Find where the given text appears and provide that cell's center as [x, y] coordinate. 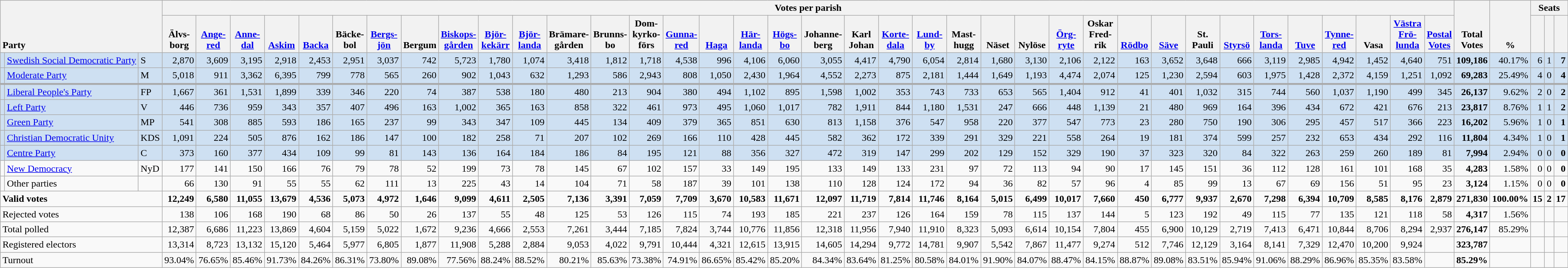
446 [179, 107]
85.42% [750, 260]
223 [1440, 122]
116 [1440, 138]
895 [785, 91]
2,505 [530, 199]
2,719 [1237, 229]
875 [896, 76]
Votes per parish [808, 8]
Mast- hugg [964, 34]
733 [964, 91]
263 [1305, 153]
12,387 [179, 229]
4,317 [1472, 214]
86 [350, 214]
192 [1202, 214]
1,667 [179, 91]
457 [1339, 122]
5,015 [998, 199]
10,776 [750, 229]
Christian Democratic Unity [71, 138]
41 [1134, 91]
6,394 [1305, 199]
1,193 [1032, 76]
88.24% [495, 260]
141 [214, 168]
112 [1271, 168]
Swedish Social Democratic Party [71, 60]
1,032 [1202, 91]
1,251 [1408, 76]
379 [681, 122]
12,249 [179, 199]
Anne- dal [247, 34]
10,129 [1202, 229]
88.52% [530, 260]
Green Party [71, 122]
2,870 [179, 60]
742 [420, 60]
156 [1339, 183]
8,176 [1408, 199]
8.76% [1510, 107]
9,053 [569, 245]
494 [717, 91]
3,362 [247, 76]
Centre Party [71, 153]
73.38% [646, 260]
4,972 [384, 199]
1,649 [998, 76]
Karl Johan [861, 34]
68 [315, 214]
7,261 [569, 229]
Bergum [420, 34]
902 [458, 76]
4,159 [1373, 76]
4,283 [1472, 168]
11,223 [247, 229]
560 [1305, 91]
2,918 [282, 60]
St. Pauli [1202, 34]
6,060 [785, 60]
9,791 [646, 245]
72 [998, 168]
Björ- kekärr [495, 34]
6,054 [929, 60]
2,937 [1440, 229]
499 [1408, 91]
1,877 [420, 245]
Haga [717, 34]
14,781 [929, 245]
Älvs- borg [179, 34]
129 [998, 153]
Här- landa [750, 34]
88.87% [1134, 260]
1,043 [495, 76]
40.17% [1510, 60]
12,129 [1202, 245]
6,580 [214, 199]
82 [1032, 183]
292 [1408, 138]
11,477 [1066, 245]
2,985 [1305, 60]
773 [1100, 122]
366 [1408, 122]
33 [717, 168]
88.29% [1305, 260]
5,542 [998, 245]
455 [1134, 229]
3,124 [1472, 183]
3,652 [1169, 60]
Styrsö [1237, 34]
118 [1408, 214]
86.65% [717, 260]
376 [896, 122]
541 [179, 122]
1,975 [1271, 76]
77 [1305, 214]
632 [530, 76]
6,900 [1169, 229]
1.58% [1510, 168]
180 [530, 91]
5,093 [998, 229]
3,130 [1032, 60]
5,464 [315, 245]
2,594 [1202, 76]
750 [1202, 122]
6,471 [1305, 229]
199 [458, 168]
904 [646, 91]
4,417 [861, 60]
1,060 [750, 107]
9,274 [1100, 245]
1,404 [1066, 91]
113 [1032, 168]
Other parties [71, 183]
85.94% [1237, 260]
844 [896, 107]
1,139 [1100, 107]
5,977 [350, 245]
280 [1169, 122]
77.56% [458, 260]
4,536 [315, 199]
224 [214, 138]
85.63% [610, 260]
1,680 [998, 60]
85.20% [785, 260]
7,824 [681, 229]
Total polled [81, 229]
104 [569, 183]
2.94% [1510, 153]
496 [384, 107]
8,585 [1373, 199]
7,804 [1100, 229]
512 [1134, 245]
100.00% [1510, 199]
1.56% [1510, 214]
1,158 [861, 122]
851 [750, 122]
6,499 [1032, 199]
Brunns- bo [610, 34]
49 [1237, 214]
76 [315, 168]
52 [420, 168]
62 [350, 183]
10,444 [681, 245]
374 [1202, 138]
Tynne- red [1339, 34]
2,670 [1237, 199]
7,867 [1032, 245]
14,605 [823, 245]
79 [350, 168]
KDS [150, 138]
Ange- red [214, 34]
996 [717, 60]
187 [681, 183]
973 [681, 107]
813 [823, 122]
4,640 [1408, 60]
1,180 [929, 107]
225 [458, 183]
124 [896, 183]
4,474 [1066, 76]
308 [214, 122]
409 [646, 122]
306 [1271, 122]
86.31% [350, 260]
100 [420, 138]
593 [282, 122]
80.58% [929, 260]
91 [247, 183]
86.96% [1339, 260]
13,132 [247, 245]
1,428 [1305, 76]
7,814 [896, 199]
743 [929, 91]
7,994 [1472, 153]
676 [1408, 107]
73.80% [384, 260]
2,453 [315, 60]
Turnout [81, 260]
315 [1237, 91]
80.21% [569, 260]
538 [495, 91]
83.51% [1202, 260]
3,391 [610, 199]
136 [458, 153]
184 [530, 153]
2,814 [964, 60]
2,273 [861, 76]
7,709 [681, 199]
327 [785, 153]
4,321 [717, 245]
558 [1066, 138]
778 [350, 76]
10,154 [1066, 229]
751 [1440, 60]
150 [247, 168]
1,230 [1169, 76]
New Democracy [71, 168]
Bäcke- bol [350, 34]
4,552 [823, 76]
4,790 [896, 60]
4,022 [610, 245]
3,670 [717, 199]
91.90% [998, 260]
959 [247, 107]
135 [1339, 214]
25.49% [1510, 76]
1,452 [1373, 60]
160 [214, 153]
2,074 [1100, 76]
10,709 [1339, 199]
Moderate Party [71, 76]
106 [214, 214]
231 [929, 168]
Seats [1549, 8]
11,746 [929, 199]
1,102 [750, 91]
1,672 [420, 229]
672 [1339, 107]
C [150, 153]
396 [1271, 107]
12,470 [1339, 245]
6,805 [384, 245]
161 [1339, 168]
83.58% [1408, 260]
5,288 [495, 245]
Örg- ryte [1066, 34]
14 [530, 183]
50 [384, 214]
11,856 [785, 229]
247 [998, 107]
1,899 [282, 91]
276,147 [1472, 229]
7,136 [569, 199]
799 [315, 76]
134 [610, 122]
12,615 [750, 245]
1,911 [861, 107]
Lund- by [929, 34]
91.06% [1271, 260]
353 [896, 91]
7,059 [646, 199]
428 [750, 138]
Näset [998, 34]
2,122 [1100, 60]
26 [420, 214]
782 [823, 107]
Backa [315, 34]
858 [569, 107]
1,017 [785, 107]
19 [1134, 138]
5,159 [350, 229]
361 [214, 91]
97 [964, 168]
1,091 [179, 138]
FP [150, 91]
8,706 [1373, 229]
% [1510, 26]
13,915 [785, 245]
11,055 [247, 199]
152 [1032, 153]
MP [150, 122]
2,181 [929, 76]
10,583 [750, 199]
165 [350, 122]
159 [964, 214]
9,937 [1202, 199]
7,940 [896, 229]
8,164 [964, 199]
2,884 [530, 245]
182 [458, 138]
450 [1134, 199]
Gunna- red [681, 34]
582 [823, 138]
1,964 [785, 76]
3,195 [247, 60]
6,777 [1169, 199]
9,907 [964, 245]
320 [1202, 153]
5.96% [1510, 122]
15 [1537, 199]
347 [495, 122]
85.35% [1373, 260]
9,099 [458, 199]
1,444 [964, 76]
373 [179, 153]
35 [1440, 168]
736 [214, 107]
73 [495, 168]
21 [1134, 107]
193 [750, 214]
8,294 [1408, 229]
7 [1561, 60]
2,879 [1440, 199]
421 [1373, 107]
NyD [150, 168]
13,314 [179, 245]
744 [1271, 91]
4,666 [495, 229]
586 [610, 76]
357 [315, 107]
Rödbo [1134, 34]
472 [823, 153]
13,869 [282, 229]
10,017 [1066, 199]
Dom- kyrko- förs [646, 34]
407 [350, 107]
258 [495, 138]
4.34% [1510, 138]
264 [1100, 138]
Left Party [71, 107]
2,951 [350, 60]
37 [1134, 153]
130 [214, 183]
1,598 [823, 91]
12,318 [823, 229]
88.47% [1066, 260]
387 [458, 91]
257 [1271, 138]
3,744 [717, 229]
6,395 [282, 76]
53 [610, 214]
88 [717, 153]
157 [681, 168]
Valid votes [81, 199]
66 [179, 183]
1,293 [569, 76]
Total Votes [1472, 26]
Vasa [1373, 34]
Bergs- jön [384, 34]
93.04% [179, 260]
81.25% [896, 260]
2,106 [1066, 60]
319 [861, 153]
Korte- dala [896, 34]
3,037 [384, 60]
111 [384, 183]
11,956 [861, 229]
83.64% [861, 260]
Säve [1169, 34]
3,119 [1271, 60]
1,780 [495, 60]
11,910 [929, 229]
39 [717, 183]
5,022 [384, 229]
69 [1305, 183]
Rejected votes [81, 214]
5,018 [179, 76]
911 [214, 76]
380 [681, 91]
23,817 [1472, 107]
5,073 [350, 199]
269 [646, 138]
1,074 [530, 60]
630 [785, 122]
207 [569, 138]
6 [1537, 60]
11,719 [861, 199]
14,294 [861, 245]
144 [1100, 214]
1,646 [420, 199]
90 [1100, 168]
185 [785, 214]
885 [247, 122]
7,413 [1271, 229]
5,723 [458, 60]
1,190 [1373, 91]
Tuve [1305, 34]
85.46% [247, 260]
84.01% [964, 260]
599 [1237, 138]
808 [681, 76]
876 [282, 138]
346 [350, 91]
603 [1237, 76]
461 [646, 107]
1.15% [1510, 183]
2,372 [1339, 76]
5 [1134, 214]
3,648 [1202, 60]
Brämare- gården [569, 34]
356 [750, 153]
7,185 [646, 229]
162 [315, 138]
202 [964, 153]
12,097 [823, 199]
91.73% [282, 260]
9,236 [458, 229]
2,553 [530, 229]
2,430 [750, 76]
448 [1066, 107]
4,106 [750, 60]
151 [1202, 168]
85 [1169, 183]
95 [1408, 183]
232 [1305, 138]
9.62% [1510, 91]
177 [179, 168]
362 [861, 138]
S [150, 60]
Liberal People's Party [71, 91]
Oskar Fred- rik [1100, 34]
3,055 [823, 60]
7,329 [1305, 245]
Nylöse [1032, 34]
43 [495, 183]
143 [420, 153]
181 [1169, 138]
Johanne- berg [823, 34]
10,844 [1339, 229]
76.65% [214, 260]
9,772 [896, 245]
4,604 [315, 229]
8,723 [214, 245]
Björ- landa [530, 34]
1,812 [610, 60]
345 [1440, 91]
7,746 [1169, 245]
Postal Votes [1440, 34]
11,804 [1472, 138]
189 [1408, 153]
84.34% [823, 260]
259 [1339, 153]
505 [247, 138]
Party [81, 26]
1,718 [646, 60]
7,298 [1271, 199]
84.07% [1032, 260]
8,141 [1271, 245]
9,924 [1408, 245]
1,050 [717, 76]
295 [1305, 122]
57 [1066, 183]
495 [717, 107]
51 [1373, 183]
11,908 [458, 245]
10,200 [1373, 245]
69,283 [1472, 76]
Registered electors [81, 245]
6,614 [1032, 229]
123 [1169, 214]
6,686 [214, 229]
271,830 [1472, 199]
969 [1202, 107]
16,202 [1472, 122]
8,323 [964, 229]
48 [530, 214]
96 [1100, 183]
1,037 [1339, 91]
3,164 [1237, 245]
13,679 [282, 199]
84.26% [315, 260]
912 [1100, 91]
3,444 [610, 229]
401 [1169, 91]
4,611 [495, 199]
15,120 [282, 245]
Högs- bo [785, 34]
3,609 [214, 60]
299 [929, 153]
1,092 [1440, 76]
84.15% [1100, 260]
291 [964, 138]
M [150, 76]
3,418 [569, 60]
7,660 [1100, 199]
4,942 [1339, 60]
517 [1373, 122]
26,137 [1472, 91]
2,943 [646, 76]
958 [964, 122]
323 [1169, 153]
11,671 [785, 199]
74.91% [681, 260]
Biskops- gården [458, 34]
4,538 [681, 60]
Askim [282, 34]
Tors- landa [1271, 34]
109,186 [1472, 60]
323,787 [1472, 245]
V [150, 107]
Västra Frö- lunda [1408, 34]
